Capture the cell that displays the provided text and extract its [x, y] central coordinate. 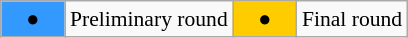
Preliminary round [149, 19]
Final round [352, 19]
